Capture the cell that displays the provided text and extract its (x, y) central coordinate. 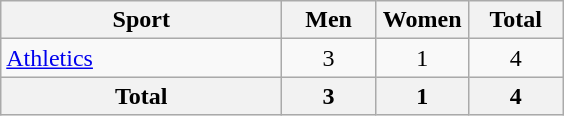
Women (422, 20)
Athletics (142, 58)
Sport (142, 20)
Men (329, 20)
